Scan for the cell matching the given text and deliver its [x, y] coordinate at center. 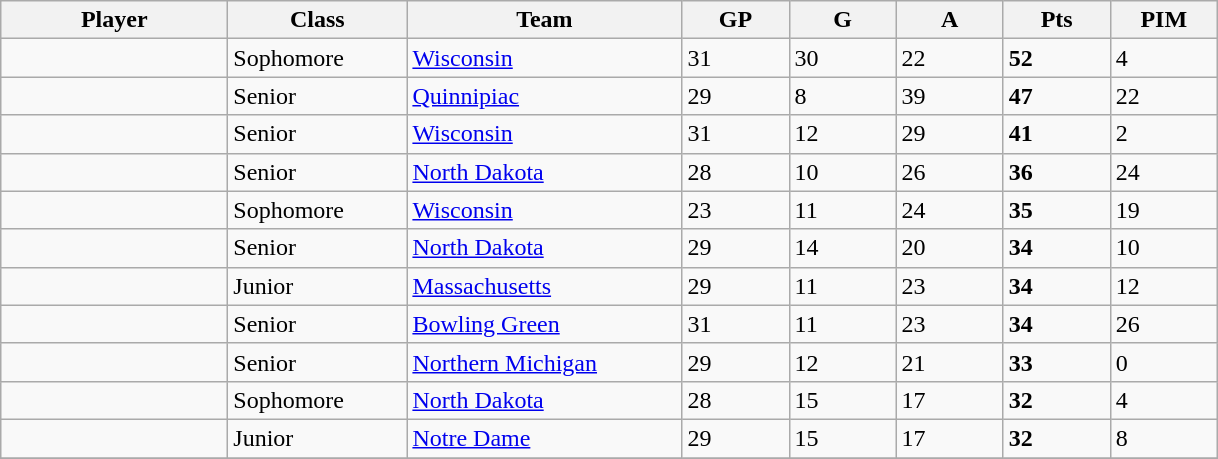
41 [1056, 134]
36 [1056, 172]
Player [114, 20]
A [950, 20]
35 [1056, 210]
33 [1056, 362]
Team [544, 20]
PIM [1164, 20]
Pts [1056, 20]
47 [1056, 96]
Notre Dame [544, 438]
0 [1164, 362]
Bowling Green [544, 324]
2 [1164, 134]
21 [950, 362]
30 [842, 58]
Massachusetts [544, 286]
Northern Michigan [544, 362]
GP [736, 20]
52 [1056, 58]
Class [318, 20]
Quinnipiac [544, 96]
20 [950, 248]
G [842, 20]
39 [950, 96]
19 [1164, 210]
14 [842, 248]
